Output the [x, y] coordinate of the center of the cell containing the given text.  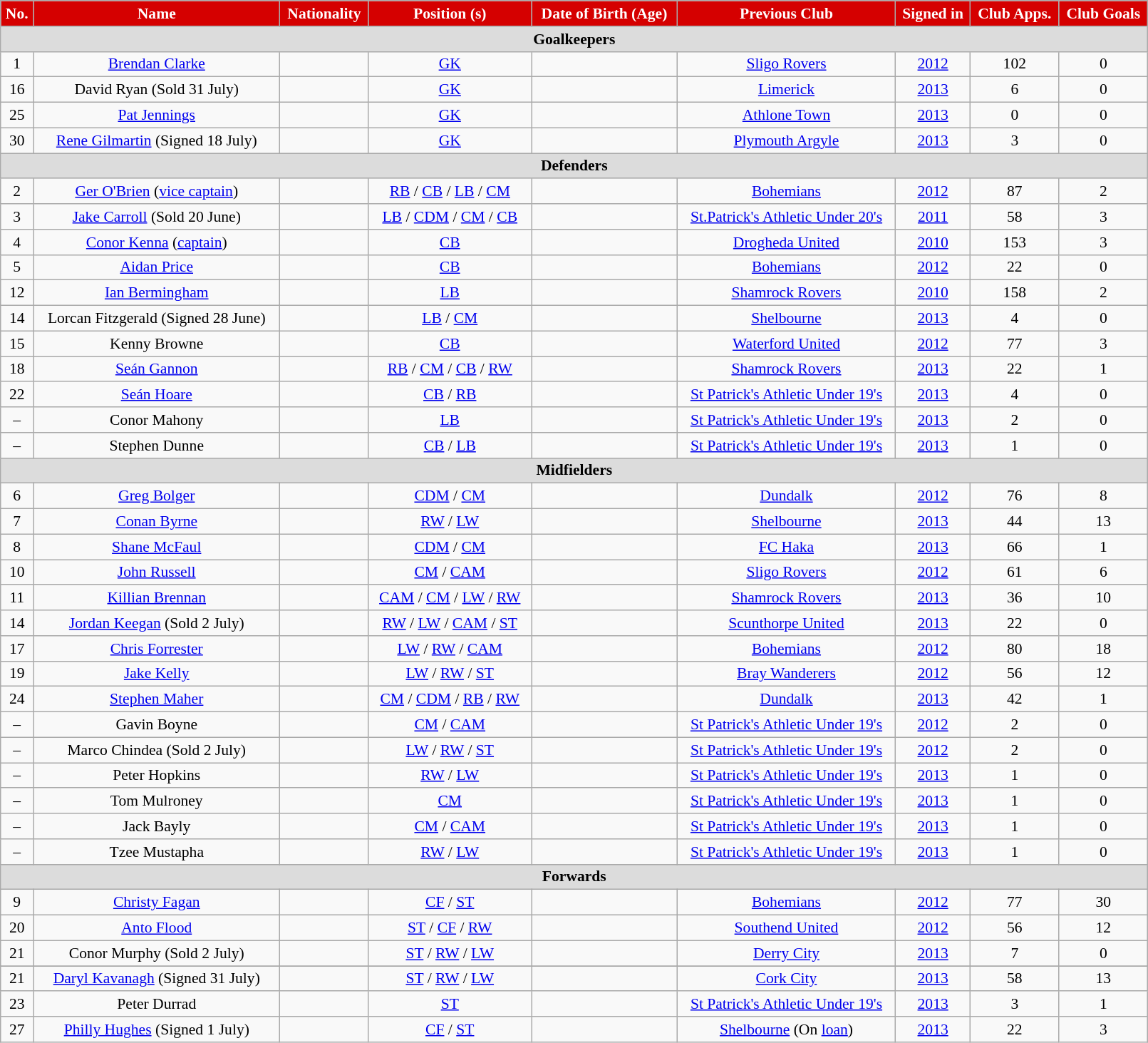
Plymouth Argyle [786, 140]
Conor Mahony [157, 420]
Defenders [574, 166]
CAM / CM / LW / RW [450, 598]
Jake Carroll (Sold 20 June) [157, 217]
RW / LW / CAM / ST [450, 623]
Ger O'Brien (vice captain) [157, 192]
Lorcan Fitzgerald (Signed 28 June) [157, 319]
ST / CF / RW [450, 928]
Goalkeepers [574, 39]
Nationality [324, 14]
42 [1015, 699]
15 [17, 344]
Bray Wanderers [786, 674]
RB / CB / LB / CM [450, 192]
153 [1015, 242]
11 [17, 598]
Southend United [786, 928]
LB / CM [450, 319]
Conor Murphy (Sold 2 July) [157, 953]
Derry City [786, 953]
20 [17, 928]
23 [17, 1005]
76 [1015, 496]
Jordan Keegan (Sold 2 July) [157, 623]
5 [17, 267]
9 [17, 903]
RB / CM / CB / RW [450, 369]
Anto Flood [157, 928]
Chris Forrester [157, 649]
Pat Jennings [157, 115]
LW / RW / CAM [450, 649]
ST [450, 1005]
Shane McFaul [157, 547]
Signed in [934, 14]
44 [1015, 522]
Limerick [786, 90]
27 [17, 1029]
66 [1015, 547]
Position (s) [450, 14]
24 [17, 699]
Ian Bermingham [157, 293]
17 [17, 649]
158 [1015, 293]
Brendan Clarke [157, 64]
CM / CDM / RB / RW [450, 699]
Midfielders [574, 471]
Peter Hopkins [157, 776]
LB / CDM / CM / CB [450, 217]
Greg Bolger [157, 496]
CB / LB [450, 446]
Aidan Price [157, 267]
Stephen Dunne [157, 446]
Shelbourne (On loan) [786, 1029]
36 [1015, 598]
Name [157, 14]
John Russell [157, 572]
Rene Gilmartin (Signed 18 July) [157, 140]
Seán Gannon [157, 369]
25 [17, 115]
Tom Mulroney [157, 801]
Jake Kelly [157, 674]
Peter Durrad [157, 1005]
FC Haka [786, 547]
16 [17, 90]
Drogheda United [786, 242]
Christy Fagan [157, 903]
No. [17, 14]
Scunthorpe United [786, 623]
2011 [934, 217]
CM [450, 801]
Marco Chindea (Sold 2 July) [157, 750]
Kenny Browne [157, 344]
Gavin Boyne [157, 725]
Conan Byrne [157, 522]
87 [1015, 192]
19 [17, 674]
Date of Birth (Age) [604, 14]
102 [1015, 64]
Jack Bayly [157, 826]
Daryl Kavanagh (Signed 31 July) [157, 979]
St.Patrick's Athletic Under 20's [786, 217]
Club Goals [1103, 14]
Seán Hoare [157, 395]
Waterford United [786, 344]
61 [1015, 572]
Philly Hughes (Signed 1 July) [157, 1029]
Club Apps. [1015, 14]
Killian Brennan [157, 598]
Cork City [786, 979]
80 [1015, 649]
Tzee Mustapha [157, 852]
Stephen Maher [157, 699]
Athlone Town [786, 115]
Conor Kenna (captain) [157, 242]
Forwards [574, 877]
David Ryan (Sold 31 July) [157, 90]
CB / RB [450, 395]
Previous Club [786, 14]
